Locate the cell with the specified text and output its [x, y] center coordinate. 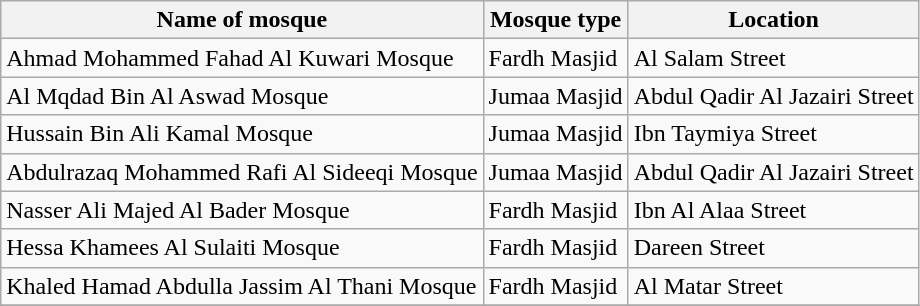
Location [774, 20]
Al Salam Street [774, 58]
Ibn Taymiya Street [774, 134]
Ahmad Mohammed Fahad Al Kuwari Mosque [242, 58]
Mosque type [556, 20]
Khaled Hamad Abdulla Jassim Al Thani Mosque [242, 286]
Ibn Al Alaa Street [774, 210]
Hessa Khamees Al Sulaiti Mosque [242, 248]
Name of mosque [242, 20]
Hussain Bin Ali Kamal Mosque [242, 134]
Dareen Street [774, 248]
Nasser Ali Majed Al Bader Mosque [242, 210]
Al Matar Street [774, 286]
Abdulrazaq Mohammed Rafi Al Sideeqi Mosque [242, 172]
Al Mqdad Bin Al Aswad Mosque [242, 96]
